Return the [x, y] coordinate for the center point of the cell that contains the specified text.  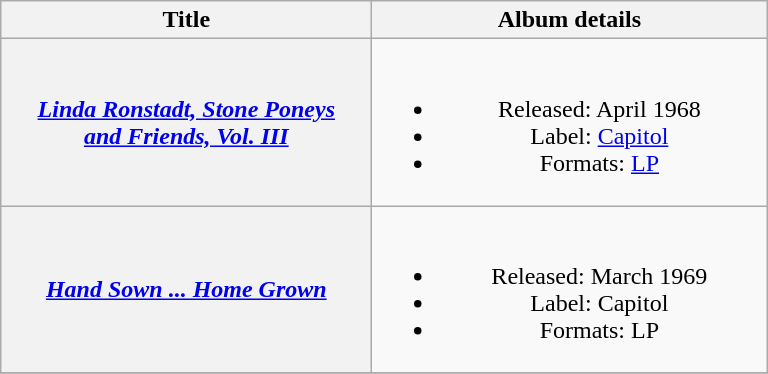
Linda Ronstadt, Stone Poneysand Friends, Vol. III [186, 122]
Album details [570, 20]
Released: March 1969Label: CapitolFormats: LP [570, 290]
Hand Sown ... Home Grown [186, 290]
Released: April 1968Label: CapitolFormats: LP [570, 122]
Title [186, 20]
